Extract the [X, Y] coordinate from the center of the cell holding the provided text.  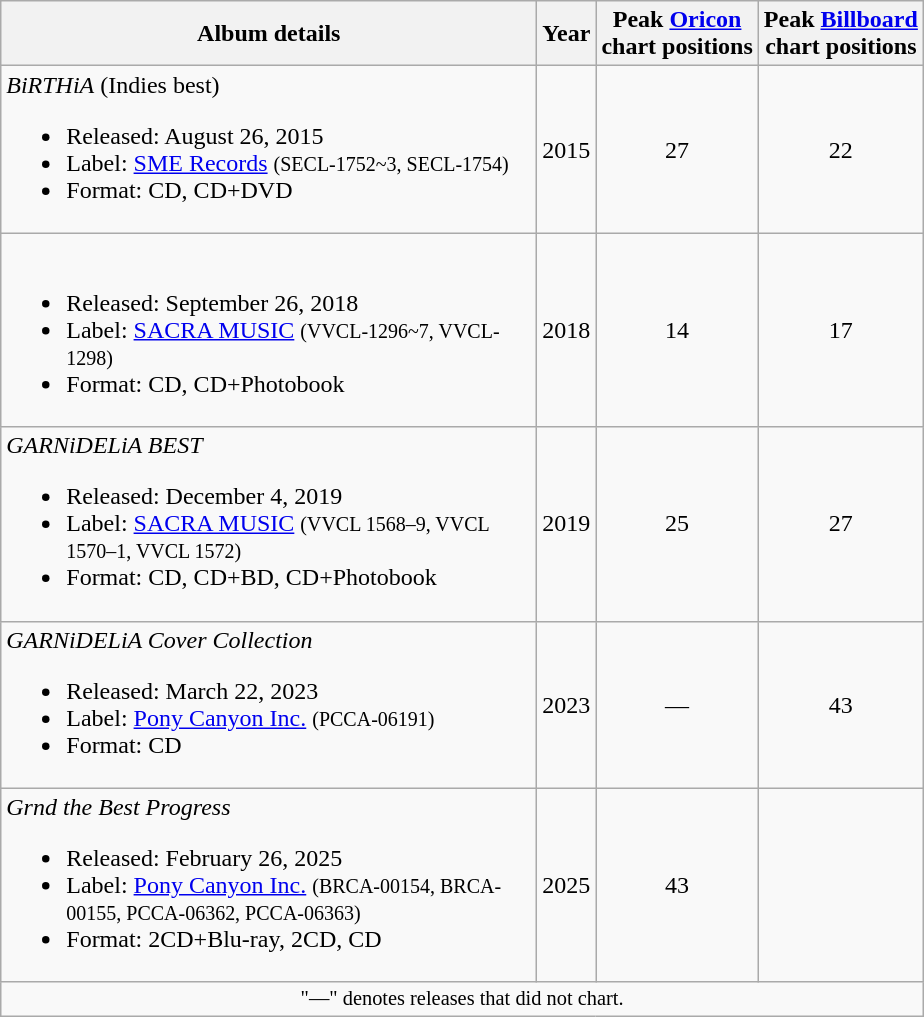
2015 [566, 150]
Grnd the Best ProgressReleased: February 26, 2025Label: Pony Canyon Inc. (BRCA-00154, BRCA-00155, PCCA-06362, PCCA-06363)Format: 2CD+Blu-ray, 2CD, CD [269, 885]
Year [566, 34]
2023 [566, 704]
25 [677, 524]
GARNiDELiA BESTReleased: December 4, 2019Label: SACRA MUSIC (VVCL 1568–9, VVCL 1570–1, VVCL 1572)Format: CD, CD+BD, CD+Photobook [269, 524]
14 [677, 330]
2018 [566, 330]
22 [840, 150]
Peak Oricon chart positions [677, 34]
BiRTHiA (Indies best)Released: August 26, 2015Label: SME Records (SECL-1752~3, SECL-1754)Format: CD, CD+DVD [269, 150]
— [677, 704]
Released: September 26, 2018Label: SACRA MUSIC (VVCL-1296~7, VVCL-1298)Format: CD, CD+Photobook [269, 330]
17 [840, 330]
2025 [566, 885]
2019 [566, 524]
"—" denotes releases that did not chart. [462, 999]
Album details [269, 34]
Peak Billboard chart positions [840, 34]
GARNiDELiA Cover CollectionReleased: March 22, 2023Label: Pony Canyon Inc. (PCCA-06191)Format: CD [269, 704]
